Pinpoint the cell where the given text exists, returning its [x, y] midpoint coordinate. 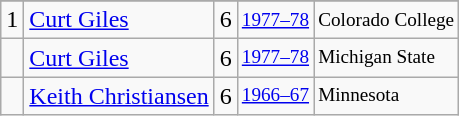
1966–67 [275, 96]
Minnesota [386, 96]
1 [12, 20]
Michigan State [386, 58]
Keith Christiansen [119, 96]
Colorado College [386, 20]
